Return (x, y) of the center of cell containing provided text 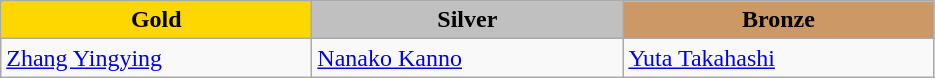
Silver (468, 20)
Bronze (778, 20)
Nanako Kanno (468, 58)
Zhang Yingying (156, 58)
Gold (156, 20)
Yuta Takahashi (778, 58)
